Provide the [x, y] coordinate of the cell's center where the given text is located.  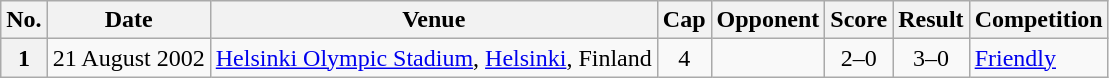
1 [24, 58]
Friendly [1038, 58]
Venue [434, 20]
Result [931, 20]
Opponent [768, 20]
Date [128, 20]
Competition [1038, 20]
Score [859, 20]
2–0 [859, 58]
No. [24, 20]
3–0 [931, 58]
21 August 2002 [128, 58]
Helsinki Olympic Stadium, Helsinki, Finland [434, 58]
Cap [684, 20]
4 [684, 58]
